For the text-containing cell, return its midpoint in [X, Y] coordinate format. 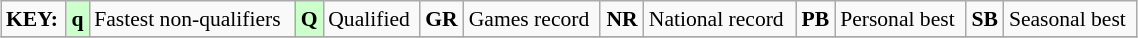
Personal best [900, 19]
National record [720, 19]
Fastest non-qualifiers [192, 19]
KEY: [34, 19]
q [78, 19]
GR [442, 19]
Qualified [371, 19]
Q [309, 19]
Games record [532, 19]
PB [816, 19]
Seasonal best [1070, 19]
SB [985, 19]
NR [622, 19]
